Return [x, y] of the center of cell containing provided text 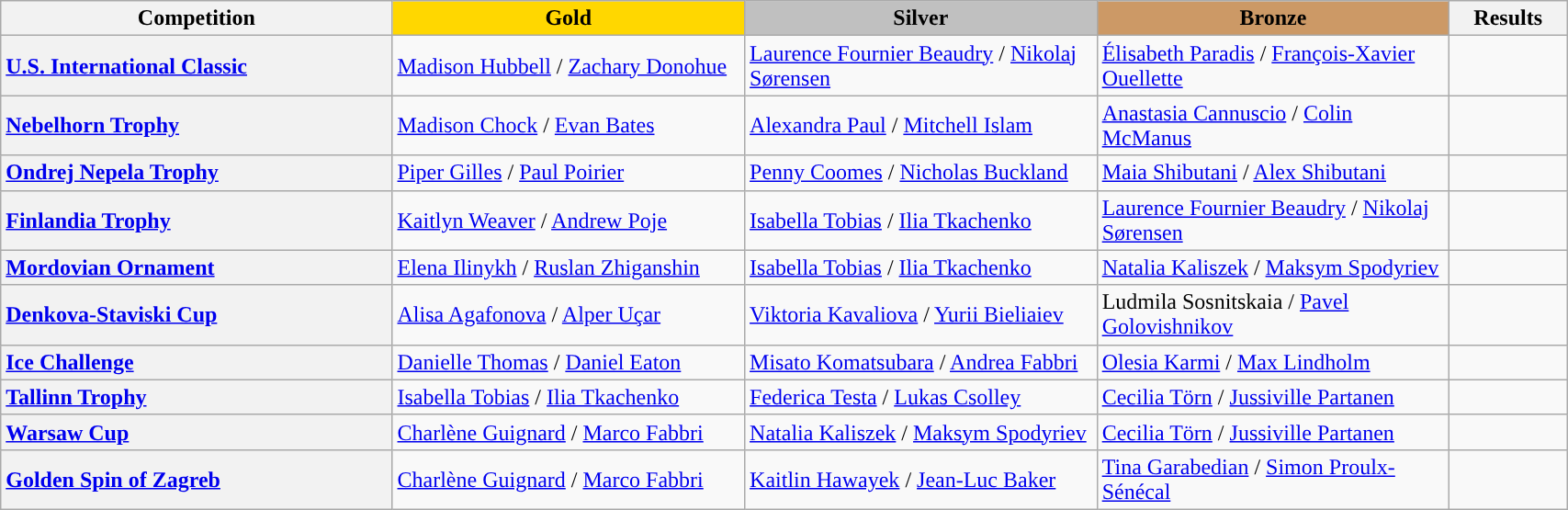
Élisabeth Paradis / François-Xavier Ouellette [1273, 66]
U.S. International Classic [197, 66]
Viktoria Kavaliova / Yurii Bieliaiev [921, 314]
Tina Garabedian / Simon Proulx-Sénécal [1273, 480]
Madison Chock / Evan Bates [569, 125]
Ondrej Nepela Trophy [197, 173]
Ludmila Sosnitskaia / Pavel Golovishnikov [1273, 314]
Penny Coomes / Nicholas Buckland [921, 173]
Kaitlin Hawayek / Jean-Luc Baker [921, 480]
Nebelhorn Trophy [197, 125]
Anastasia Cannuscio / Colin McManus [1273, 125]
Alisa Agafonova / Alper Uçar [569, 314]
Maia Shibutani / Alex Shibutani [1273, 173]
Silver [921, 18]
Olesia Karmi / Max Lindholm [1273, 362]
Finlandia Trophy [197, 221]
Bronze [1273, 18]
Golden Spin of Zagreb [197, 480]
Alexandra Paul / Mitchell Islam [921, 125]
Madison Hubbell / Zachary Donohue [569, 66]
Elena Ilinykh / Ruslan Zhiganshin [569, 267]
Ice Challenge [197, 362]
Competition [197, 18]
Mordovian Ornament [197, 267]
Kaitlyn Weaver / Andrew Poje [569, 221]
Federica Testa / Lukas Csolley [921, 397]
Danielle Thomas / Daniel Eaton [569, 362]
Misato Komatsubara / Andrea Fabbri [921, 362]
Tallinn Trophy [197, 397]
Gold [569, 18]
Piper Gilles / Paul Poirier [569, 173]
Results [1508, 18]
Denkova-Staviski Cup [197, 314]
Warsaw Cup [197, 432]
